Identify which cell holds the provided text, then report its [x, y] central coordinate. 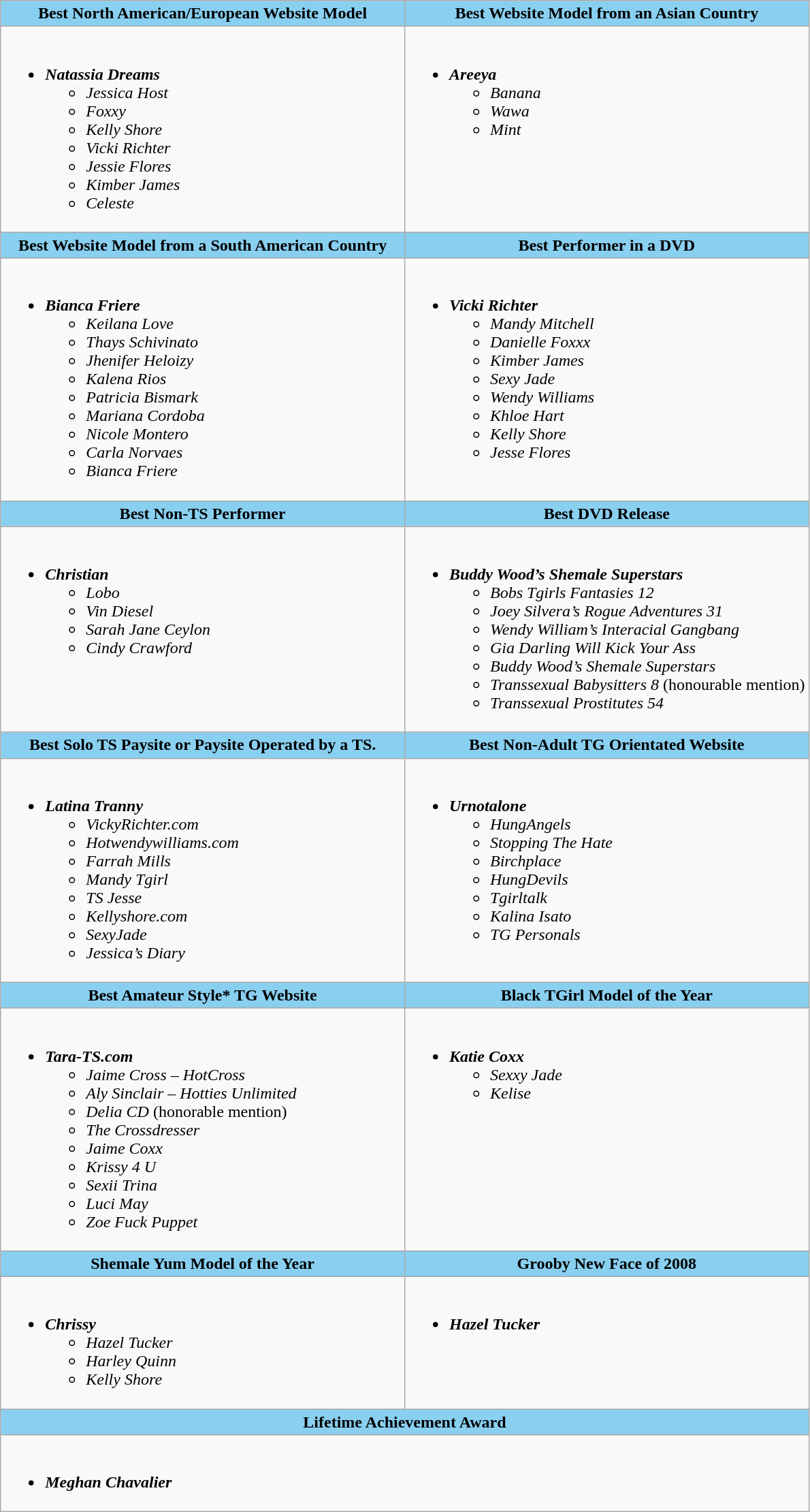
Hazel Tucker [606, 1342]
ChrissyHazel TuckerHarley QuinnKelly Shore [203, 1342]
AreeyaBananaWawaMint [606, 129]
Meghan Chavalier [404, 1474]
Vicki RichterMandy MitchellDanielle FoxxxKimber JamesSexy JadeWendy WilliamsKhloe HartKelly ShoreJesse Flores [606, 379]
Lifetime Achievement Award [404, 1421]
Best Performer in a DVD [606, 245]
Best Non-Adult TG Orientated Website [606, 745]
Best Solo TS Paysite or Paysite Operated by a TS. [203, 745]
Grooby New Face of 2008 [606, 1263]
Bianca FriereKeilana LoveThays SchivinatoJhenifer HeloizyKalena RiosPatricia BismarkMariana CordobaNicole MonteroCarla NorvaesBianca Friere [203, 379]
Best Amateur Style* TG Website [203, 995]
Natassia DreamsJessica HostFoxxyKelly ShoreVicki RichterJessie FloresKimber JamesCeleste [203, 129]
Latina TrannyVickyRichter.comHotwendywilliams.comFarrah MillsMandy TgirlTS JesseKellyshore.comSexyJadeJessica’s Diary [203, 870]
UrnotaloneHungAngelsStopping The HateBirchplaceHungDevilsTgirltalkKalina IsatoTG Personals [606, 870]
Black TGirl Model of the Year [606, 995]
ChristianLoboVin DieselSarah Jane CeylonCindy Crawford [203, 629]
Katie CoxxSexxy JadeKelise [606, 1129]
Best DVD Release [606, 514]
Best Website Model from an Asian Country [606, 14]
Best Website Model from a South American Country [203, 245]
Shemale Yum Model of the Year [203, 1263]
Best North American/European Website Model [203, 14]
Best Non-TS Performer [203, 514]
